Detect which cell encompasses the target text, then output its (X, Y) center coordinate. 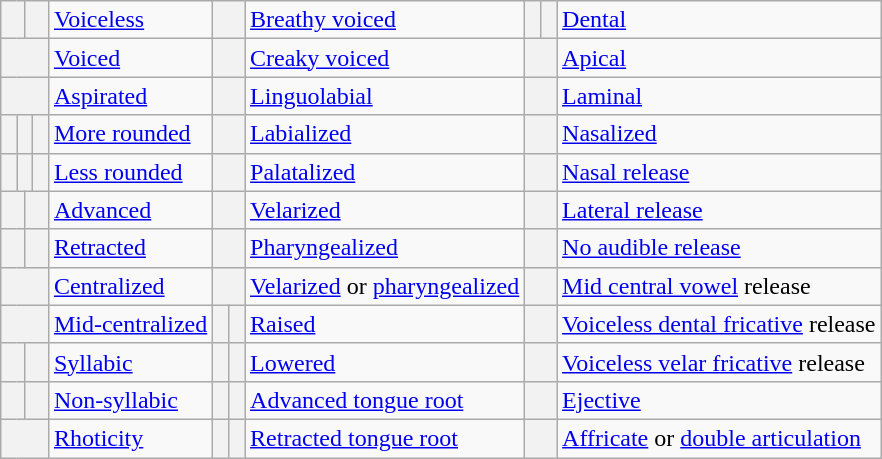
Voiceless velar fricative release (719, 362)
Retracted tongue root (385, 438)
Laminal (719, 96)
Breathy voiced (385, 20)
More rounded (130, 134)
Dental (719, 20)
No audible release (719, 248)
Pharyngealized (385, 248)
Creaky voiced (385, 58)
Rhoticity (130, 438)
Ejective (719, 400)
Advanced (130, 210)
Retracted (130, 248)
Labialized (385, 134)
Affricate or double articulation (719, 438)
Lowered (385, 362)
Centralized (130, 286)
Palatalized (385, 172)
Nasal release (719, 172)
Velarized (385, 210)
Mid-centralized (130, 324)
Nasalized (719, 134)
Voiceless dental fricative release (719, 324)
Voiced (130, 58)
Less rounded (130, 172)
Aspirated (130, 96)
Lateral release (719, 210)
Apical (719, 58)
Raised (385, 324)
Advanced tongue root (385, 400)
Linguolabial (385, 96)
Mid central vowel release (719, 286)
Velarized or pharyngealized (385, 286)
Voiceless (130, 20)
Syllabic (130, 362)
Non-syllabic (130, 400)
